For the text-containing cell, return its midpoint in [X, Y] coordinate format. 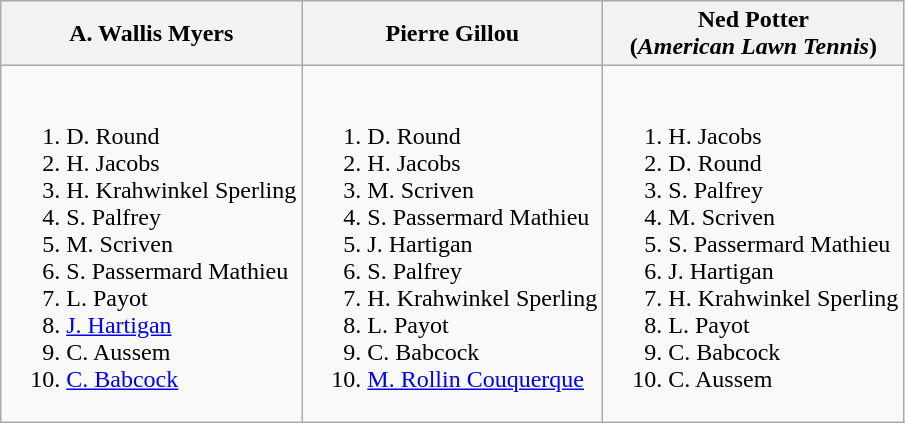
Pierre Gillou [452, 34]
H. Jacobs D. Round S. Palfrey M. Scriven S. Passermard Mathieu J. Hartigan H. Krahwinkel Sperling L. Payot C. Babcock C. Aussem [754, 244]
D. Round H. Jacobs M. Scriven S. Passermard Mathieu J. Hartigan S. Palfrey H. Krahwinkel Sperling L. Payot C. Babcock M. Rollin Couquerque [452, 244]
A. Wallis Myers [152, 34]
D. Round H. Jacobs H. Krahwinkel Sperling S. Palfrey M. Scriven S. Passermard Mathieu L. Payot J. Hartigan C. Aussem C. Babcock [152, 244]
Ned Potter(American Lawn Tennis) [754, 34]
